Locate the cell with the specified text and output its [x, y] center coordinate. 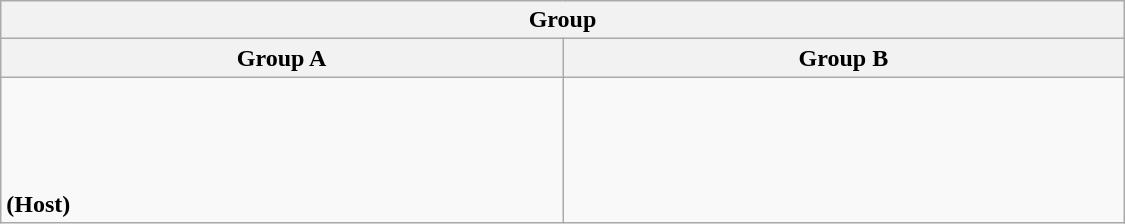
Group A [282, 58]
Group B [843, 58]
(Host) [282, 150]
Group [563, 20]
